Return [X, Y] of the center of cell containing provided text 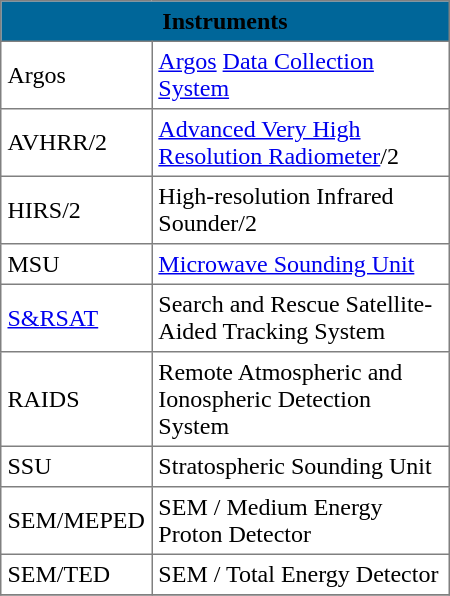
HIRS/2 [76, 210]
SEM/MEPED [76, 521]
RAIDS [76, 399]
Instruments [225, 21]
Argos Data Collection System [301, 75]
High-resolution Infrared Sounder/2 [301, 210]
Remote Atmospheric and Ionospheric Detection System [301, 399]
SSU [76, 466]
MSU [76, 264]
Microwave Sounding Unit [301, 264]
Advanced Very High Resolution Radiometer/2 [301, 143]
Argos [76, 75]
SEM/TED [76, 574]
Stratospheric Sounding Unit [301, 466]
AVHRR/2 [76, 143]
SEM / Total Energy Detector [301, 574]
SEM / Medium Energy Proton Detector [301, 521]
Search and Rescue Satellite-Aided Tracking System [301, 318]
S&RSAT [76, 318]
